Determine the [X, Y] coordinate at the center of the cell enclosing the given text.  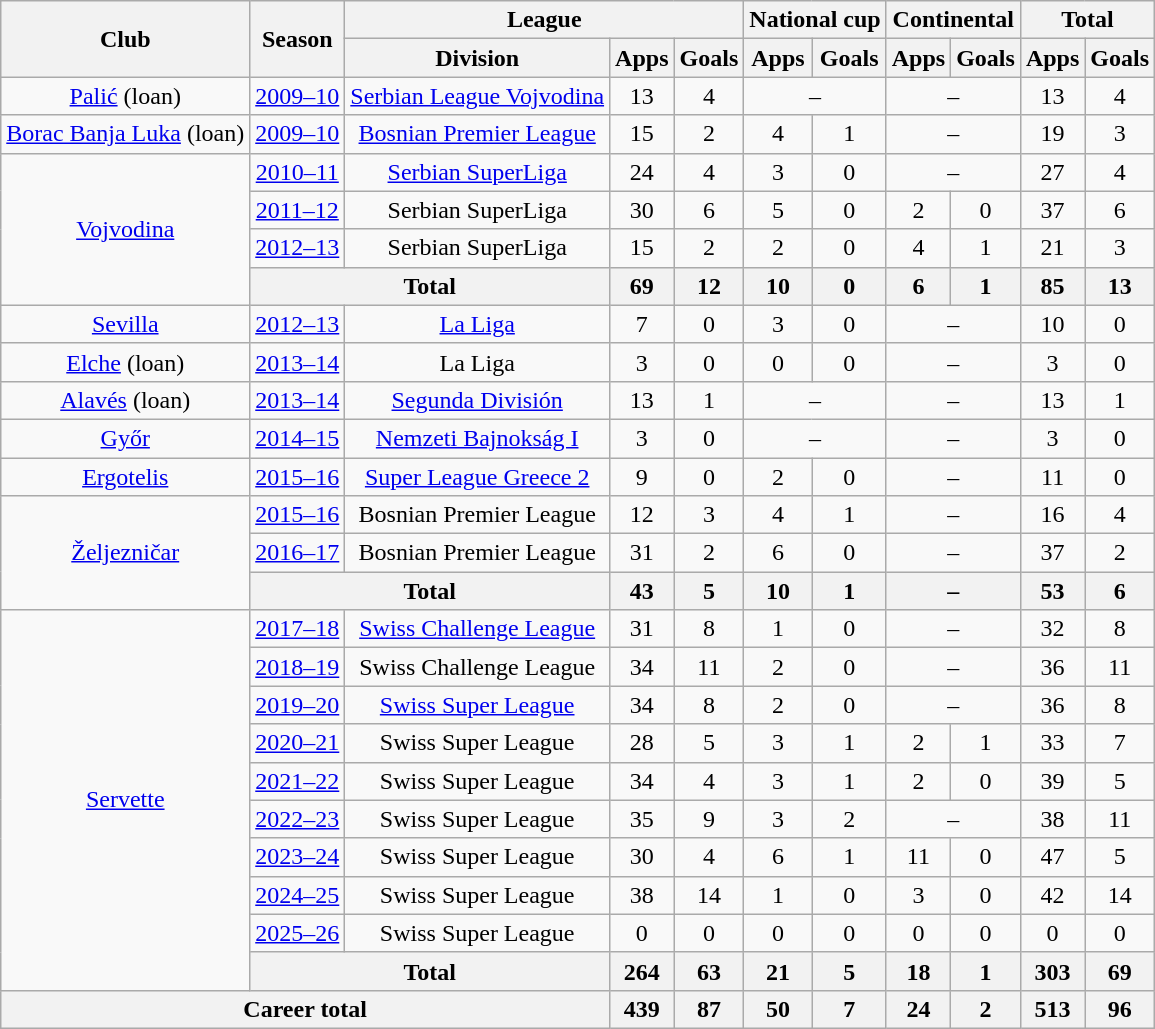
2011–12 [298, 210]
2017–18 [298, 629]
47 [1052, 857]
2025–26 [298, 933]
Division [478, 58]
63 [709, 971]
39 [1052, 781]
96 [1120, 1009]
2023–24 [298, 857]
2016–17 [298, 553]
Super League Greece 2 [478, 477]
2014–15 [298, 438]
19 [1052, 134]
2024–25 [298, 895]
53 [1052, 591]
2020–21 [298, 743]
43 [642, 591]
2010–11 [298, 172]
32 [1052, 629]
Győr [126, 438]
439 [642, 1009]
42 [1052, 895]
Vojvodina [126, 229]
Željezničar [126, 553]
Serbian League Vojvodina [478, 96]
Season [298, 39]
Club [126, 39]
18 [918, 971]
2021–22 [298, 781]
85 [1052, 286]
League [544, 20]
513 [1052, 1009]
33 [1052, 743]
Career total [306, 1009]
Elche (loan) [126, 362]
Segunda División [478, 400]
27 [1052, 172]
National cup [815, 20]
303 [1052, 971]
Palić (loan) [126, 96]
2022–23 [298, 819]
Ergotelis [126, 477]
50 [778, 1009]
28 [642, 743]
Sevilla [126, 324]
2019–20 [298, 705]
264 [642, 971]
16 [1052, 515]
35 [642, 819]
Servette [126, 800]
2018–19 [298, 667]
Borac Banja Luka (loan) [126, 134]
Nemzeti Bajnokság I [478, 438]
Alavés (loan) [126, 400]
87 [709, 1009]
Continental [953, 20]
